Output the (X, Y) coordinate of the center of the cell containing the given text.  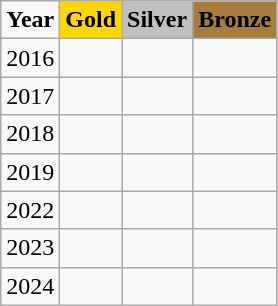
2024 (30, 286)
Bronze (235, 20)
2023 (30, 248)
2016 (30, 58)
2019 (30, 172)
2022 (30, 210)
Silver (158, 20)
2017 (30, 96)
Year (30, 20)
2018 (30, 134)
Gold (91, 20)
